Scan for the cell matching the given text and deliver its [x, y] coordinate at center. 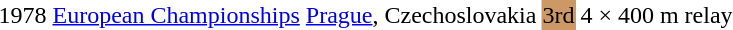
Prague, Czechoslovakia [421, 15]
3rd [558, 15]
European Championships [176, 15]
